Provide the [x, y] coordinate of the cell's center where the given text is located.  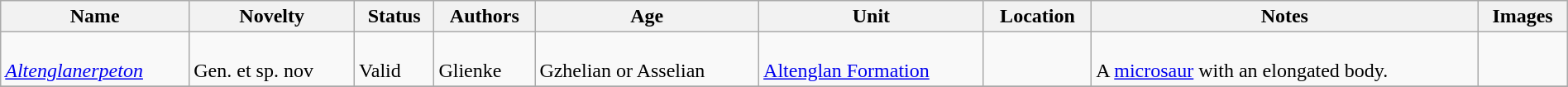
Glienke [485, 60]
Name [95, 17]
Unit [872, 17]
Age [647, 17]
Gzhelian or Asselian [647, 60]
Status [394, 17]
A microsaur with an elongated body. [1285, 60]
Altenglan Formation [872, 60]
Valid [394, 60]
Location [1037, 17]
Gen. et sp. nov [272, 60]
Altenglanerpeton [95, 60]
Images [1523, 17]
Notes [1285, 17]
Novelty [272, 17]
Authors [485, 17]
